For the text-containing cell, return its midpoint in [X, Y] coordinate format. 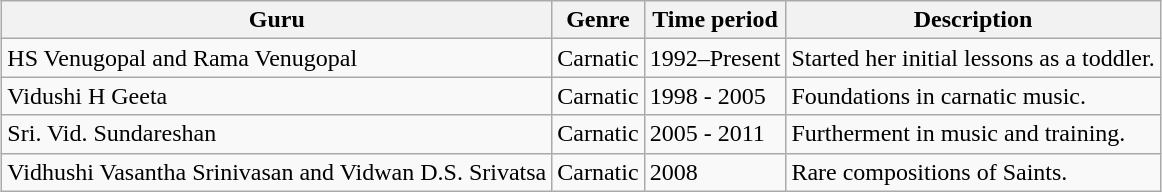
1992–Present [715, 58]
Vidushi H Geeta [277, 96]
Guru [277, 20]
Time period [715, 20]
HS Venugopal and Rama Venugopal [277, 58]
Rare compositions of Saints. [973, 172]
Started her initial lessons as a toddler. [973, 58]
Genre [598, 20]
Foundations in carnatic music. [973, 96]
Furtherment in music and training. [973, 134]
2005 - 2011 [715, 134]
Description [973, 20]
Sri. Vid. Sundareshan [277, 134]
2008 [715, 172]
1998 - 2005 [715, 96]
Vidhushi Vasantha Srinivasan and Vidwan D.S. Srivatsa [277, 172]
